Extract the [x, y] coordinate from the center of the cell holding the provided text.  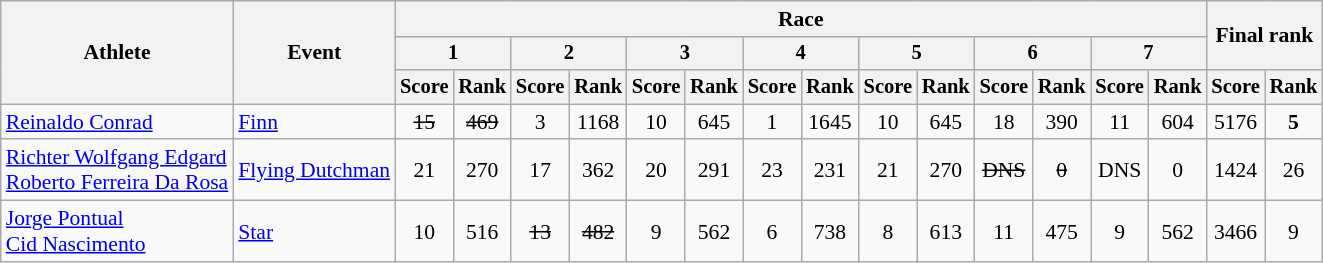
20 [656, 170]
Star [314, 232]
13 [540, 232]
Reinaldo Conrad [118, 122]
23 [772, 170]
Finn [314, 122]
17 [540, 170]
516 [482, 232]
469 [482, 122]
482 [598, 232]
Flying Dutchman [314, 170]
2 [569, 54]
7 [1148, 54]
Race [800, 19]
Final rank [1264, 36]
231 [830, 170]
1168 [598, 122]
738 [830, 232]
362 [598, 170]
26 [1294, 170]
5176 [1235, 122]
4 [801, 54]
1424 [1235, 170]
Jorge PontualCid Nascimento [118, 232]
475 [1062, 232]
18 [1004, 122]
8 [888, 232]
1645 [830, 122]
291 [714, 170]
3466 [1235, 232]
604 [1178, 122]
Event [314, 52]
613 [946, 232]
15 [424, 122]
Athlete [118, 52]
Richter Wolfgang EdgardRoberto Ferreira Da Rosa [118, 170]
390 [1062, 122]
